Provide the [X, Y] coordinate of the cell's center where the given text is located.  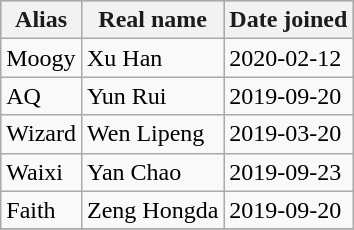
Yan Chao [152, 172]
AQ [42, 96]
Real name [152, 20]
Wen Lipeng [152, 134]
Zeng Hongda [152, 210]
Date joined [288, 20]
Faith [42, 210]
Alias [42, 20]
Waixi [42, 172]
Moogy [42, 58]
Xu Han [152, 58]
2020-02-12 [288, 58]
2019-09-23 [288, 172]
Yun Rui [152, 96]
Wizard [42, 134]
2019-03-20 [288, 134]
